Output the (X, Y) coordinate of the center of the cell containing the given text.  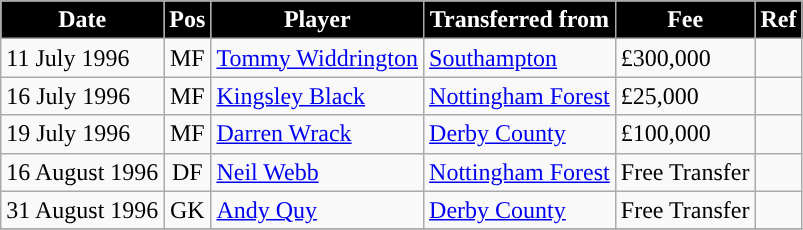
£25,000 (685, 96)
16 August 1996 (82, 172)
Andy Quy (318, 210)
Darren Wrack (318, 134)
19 July 1996 (82, 134)
Transferred from (520, 20)
Player (318, 20)
16 July 1996 (82, 96)
Kingsley Black (318, 96)
Neil Webb (318, 172)
Fee (685, 20)
GK (188, 210)
Pos (188, 20)
£300,000 (685, 58)
£100,000 (685, 134)
Tommy Widdrington (318, 58)
DF (188, 172)
Ref (778, 20)
Southampton (520, 58)
11 July 1996 (82, 58)
31 August 1996 (82, 210)
Date (82, 20)
